From the cell containing the given text, extract its center point as (x, y) coordinate. 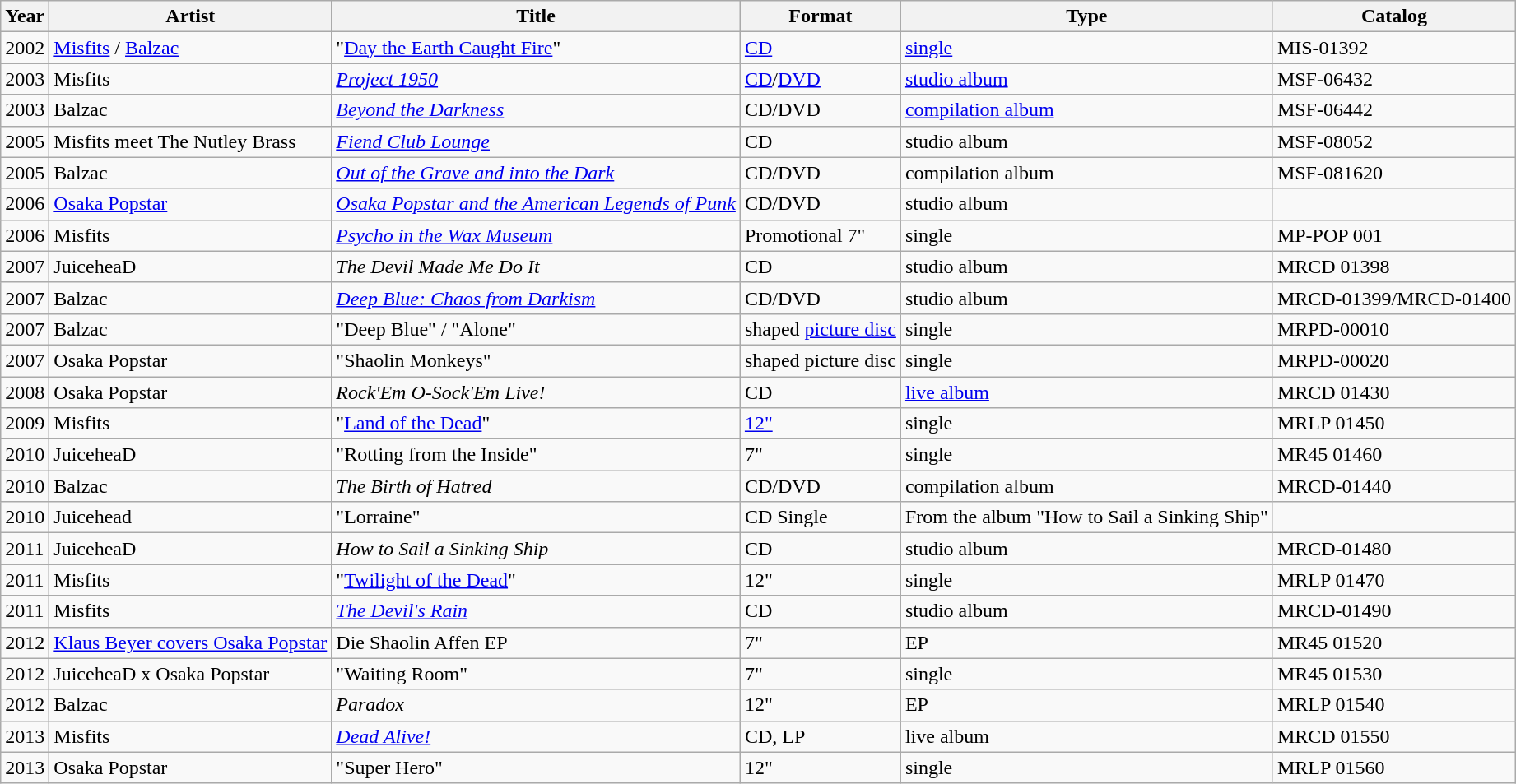
Beyond the Darkness (537, 110)
Juicehead (191, 517)
Type (1086, 16)
MSF-06442 (1394, 110)
2002 (25, 48)
Misfits meet The Nutley Brass (191, 141)
MRLP 01470 (1394, 580)
Format (820, 16)
"Shaolin Monkeys" (537, 360)
"Lorraine" (537, 517)
JuiceheaD x Osaka Popstar (191, 674)
MRLP 01560 (1394, 768)
Osaka Popstar and the American Legends of Punk (537, 204)
MR45 01520 (1394, 643)
The Birth of Hatred (537, 486)
"Rotting from the Inside" (537, 455)
MRPD-00020 (1394, 360)
The Devil's Rain (537, 611)
Catalog (1394, 16)
MSF-081620 (1394, 173)
MRCD-01399/MRCD-01400 (1394, 298)
MR45 01530 (1394, 674)
MR45 01460 (1394, 455)
Paradox (537, 705)
"Day the Earth Caught Fire" (537, 48)
MRPD-00010 (1394, 329)
CD Single (820, 517)
MRCD-01480 (1394, 549)
MSF-06432 (1394, 79)
Fiend Club Lounge (537, 141)
Rock'Em O-Sock'Em Live! (537, 392)
MRCD 01430 (1394, 392)
How to Sail a Sinking Ship (537, 549)
MRCD-01490 (1394, 611)
MRCD-01440 (1394, 486)
Project 1950 (537, 79)
"Deep Blue" / "Alone" (537, 329)
Promotional 7" (820, 235)
MRCD 01550 (1394, 736)
MP-POP 001 (1394, 235)
"Land of the Dead" (537, 424)
MRLP 01540 (1394, 705)
CD, LP (820, 736)
Psycho in the Wax Museum (537, 235)
Klaus Beyer covers Osaka Popstar (191, 643)
MRLP 01450 (1394, 424)
Artist (191, 16)
"Waiting Room" (537, 674)
Dead Alive! (537, 736)
Deep Blue: Chaos from Darkism (537, 298)
MRCD 01398 (1394, 267)
Die Shaolin Affen EP (537, 643)
From the album "How to Sail a Sinking Ship" (1086, 517)
"Twilight of the Dead" (537, 580)
2008 (25, 392)
2009 (25, 424)
Year (25, 16)
Title (537, 16)
"Super Hero" (537, 768)
The Devil Made Me Do It (537, 267)
Out of the Grave and into the Dark (537, 173)
MIS-01392 (1394, 48)
MSF-08052 (1394, 141)
Misfits / Balzac (191, 48)
